Capture the cell that displays the provided text and extract its [X, Y] central coordinate. 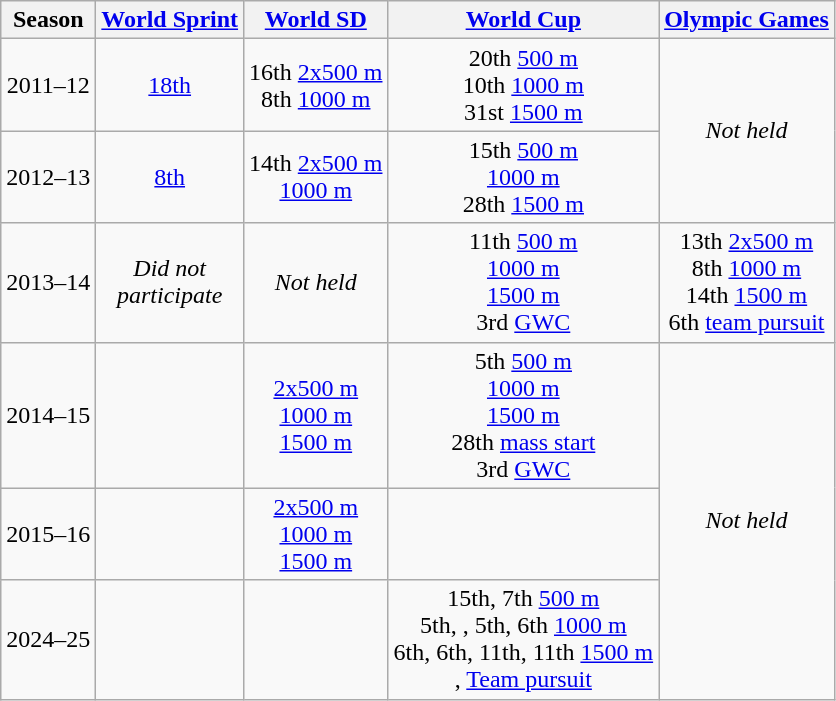
World Sprint [170, 20]
Season [48, 20]
15th 500 m 1000 m28th 1500 m [524, 177]
13th 2x500 m8th 1000 m14th 1500 m6th team pursuit [747, 282]
15th, 7th 500 m5th, , 5th, 6th 1000 m6th, 6th, 11th, 11th 1500 m, Team pursuit [524, 640]
World Cup [524, 20]
World SD [316, 20]
20th 500 m10th 1000 m31st 1500 m [524, 85]
14th 2x500 m 1000 m [316, 177]
11th 500 m 1000 m 1500 m3rd GWC [524, 282]
2013–14 [48, 282]
Did notparticipate [170, 282]
2011–12 [48, 85]
2024–25 [48, 640]
18th [170, 85]
5th 500 m 1000 m 1500 m28th mass start3rd GWC [524, 415]
2015–16 [48, 534]
16th 2x500 m8th 1000 m [316, 85]
Olympic Games [747, 20]
2012–13 [48, 177]
2014–15 [48, 415]
8th [170, 177]
